Output the [X, Y] coordinate of the center of the cell containing the given text.  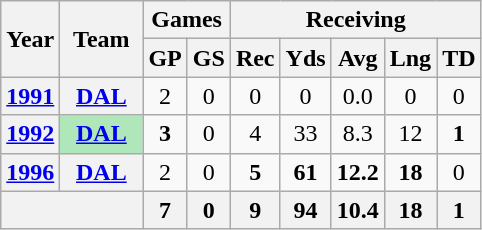
Avg [358, 58]
12.2 [358, 172]
Yds [306, 58]
TD [459, 58]
Rec [255, 58]
1992 [30, 134]
GP [165, 58]
Games [186, 20]
1991 [30, 96]
4 [255, 134]
10.4 [358, 210]
8.3 [358, 134]
3 [165, 134]
7 [165, 210]
1996 [30, 172]
33 [306, 134]
5 [255, 172]
Year [30, 39]
GS [208, 58]
Lng [410, 58]
61 [306, 172]
Receiving [356, 20]
9 [255, 210]
0.0 [358, 96]
Team [102, 39]
12 [410, 134]
94 [306, 210]
